Return [x, y] of the center of cell containing provided text 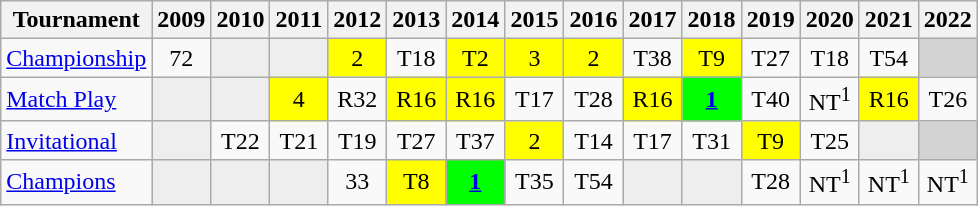
3 [534, 58]
T31 [712, 140]
Invitational [76, 140]
2015 [534, 20]
T38 [652, 58]
2016 [594, 20]
2014 [476, 20]
2013 [416, 20]
Champions [76, 182]
R32 [358, 100]
Match Play [76, 100]
2019 [770, 20]
2012 [358, 20]
T22 [240, 140]
2010 [240, 20]
2020 [830, 20]
T19 [358, 140]
2009 [182, 20]
T8 [416, 182]
T14 [594, 140]
T40 [770, 100]
T37 [476, 140]
33 [358, 182]
Championship [76, 58]
4 [299, 100]
T26 [948, 100]
T21 [299, 140]
2022 [948, 20]
T35 [534, 182]
Tournament [76, 20]
72 [182, 58]
2017 [652, 20]
2011 [299, 20]
2021 [888, 20]
T2 [476, 58]
2018 [712, 20]
T25 [830, 140]
